Provide the [x, y] coordinate of the cell's center where the given text is located.  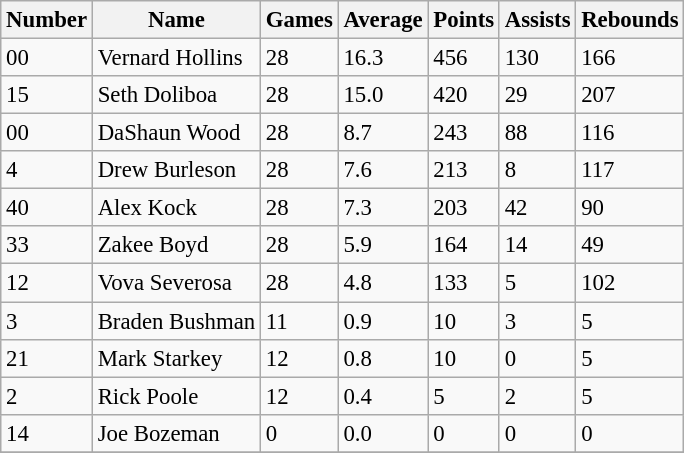
42 [537, 208]
Drew Burleson [176, 170]
11 [299, 321]
Number [47, 20]
0.0 [383, 433]
7.6 [383, 170]
Vernard Hollins [176, 58]
Points [464, 20]
Assists [537, 20]
49 [630, 245]
5.9 [383, 245]
Vova Severosa [176, 283]
21 [47, 358]
0.4 [383, 396]
102 [630, 283]
Joe Bozeman [176, 433]
DaShaun Wood [176, 133]
29 [537, 95]
40 [47, 208]
203 [464, 208]
Braden Bushman [176, 321]
8.7 [383, 133]
164 [464, 245]
117 [630, 170]
4 [47, 170]
243 [464, 133]
Name [176, 20]
420 [464, 95]
213 [464, 170]
16.3 [383, 58]
88 [537, 133]
8 [537, 170]
456 [464, 58]
15 [47, 95]
Mark Starkey [176, 358]
90 [630, 208]
Average [383, 20]
Rebounds [630, 20]
7.3 [383, 208]
15.0 [383, 95]
116 [630, 133]
Games [299, 20]
130 [537, 58]
166 [630, 58]
Zakee Boyd [176, 245]
Alex Kock [176, 208]
Rick Poole [176, 396]
Seth Doliboa [176, 95]
133 [464, 283]
207 [630, 95]
0.8 [383, 358]
33 [47, 245]
4.8 [383, 283]
0.9 [383, 321]
